Determine the [X, Y] coordinate at the center of the cell enclosing the given text.  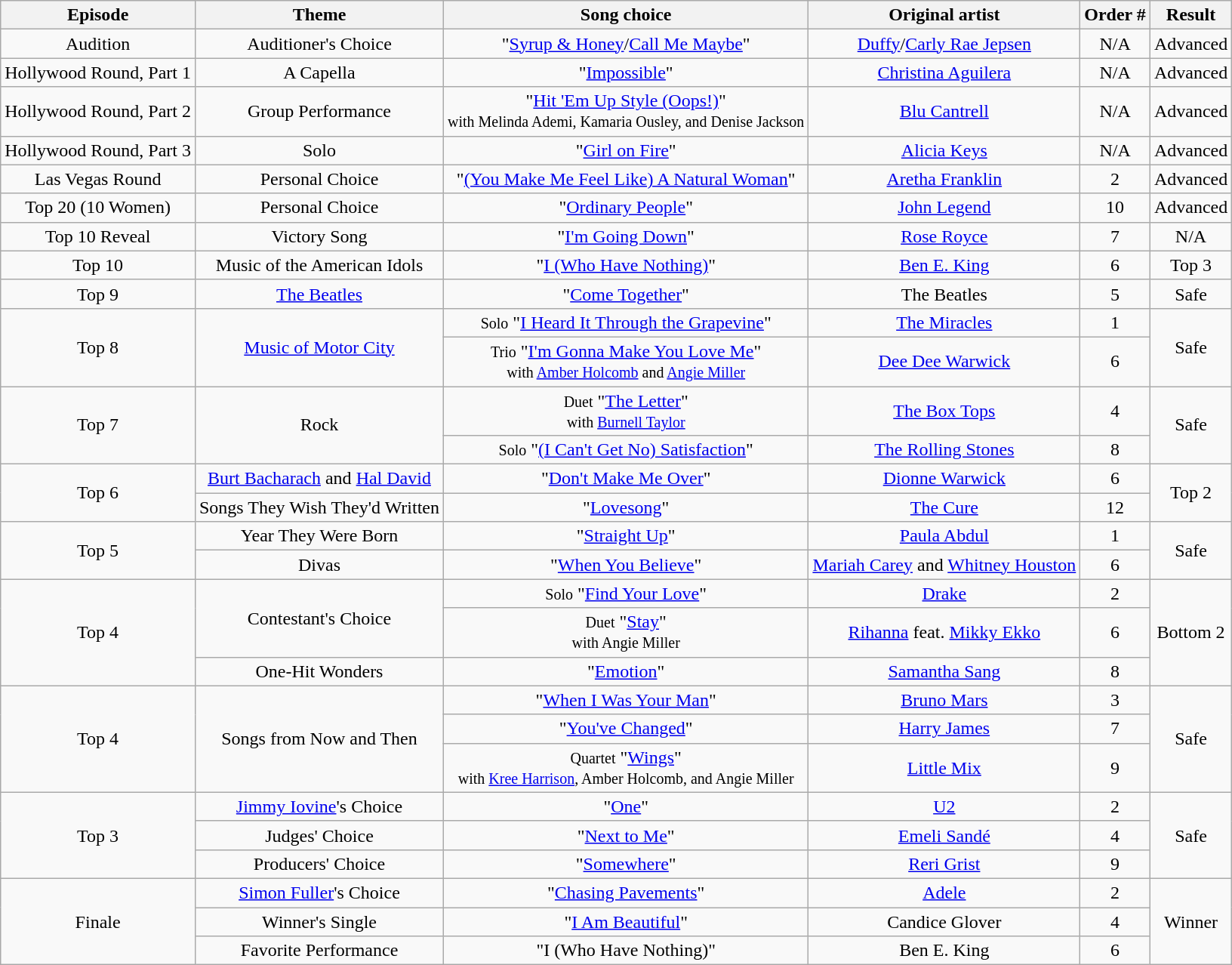
Solo "I Heard It Through the Grapevine" [627, 322]
Rose Royce [944, 236]
Harry James [944, 729]
Hollywood Round, Part 3 [98, 150]
Top 8 [98, 347]
Winner [1190, 921]
One-Hit Wonders [319, 671]
John Legend [944, 208]
Episode [98, 15]
Top 10 [98, 265]
Top 6 [98, 493]
Victory Song [319, 236]
Order # [1116, 15]
"Next to Me" [627, 835]
Jimmy Iovine's Choice [319, 806]
Solo "Find Your Love" [627, 593]
Song choice [627, 15]
Hollywood Round, Part 2 [98, 112]
Top 10 Reveal [98, 236]
Mariah Carey and Whitney Houston [944, 565]
Simon Fuller's Choice [319, 893]
Alicia Keys [944, 150]
Aretha Franklin [944, 179]
"Don't Make Me Over" [627, 479]
"Straight Up" [627, 536]
Solo "(I Can't Get No) Satisfaction" [627, 450]
Year They Were Born [319, 536]
Samantha Sang [944, 671]
Music of the American Idols [319, 265]
Quartet "Wings" with Kree Harrison, Amber Holcomb, and Angie Miller [627, 767]
Music of Motor City [319, 347]
Candice Glover [944, 922]
Dionne Warwick [944, 479]
"Somewhere" [627, 864]
Producers' Choice [319, 864]
Judges' Choice [319, 835]
Audition [98, 44]
Las Vegas Round [98, 179]
Theme [319, 15]
"When I Was Your Man" [627, 700]
Finale [98, 921]
Reri Grist [944, 864]
Songs from Now and Then [319, 738]
Rock [319, 426]
Paula Abdul [944, 536]
Duffy/Carly Rae Jepsen [944, 44]
Top 20 (10 Women) [98, 208]
"Chasing Pavements" [627, 893]
"Ordinary People" [627, 208]
U2 [944, 806]
Hollywood Round, Part 1 [98, 72]
"(You Make Me Feel Like) A Natural Woman" [627, 179]
10 [1116, 208]
"Girl on Fire" [627, 150]
Blu Cantrell [944, 112]
Adele [944, 893]
Solo [319, 150]
"Lovesong" [627, 507]
Drake [944, 593]
"I Am Beautiful" [627, 922]
Songs They Wish They'd Written [319, 507]
Bruno Mars [944, 700]
"Come Together" [627, 294]
5 [1116, 294]
"One" [627, 806]
Top 2 [1190, 493]
Top 9 [98, 294]
12 [1116, 507]
"Hit 'Em Up Style (Oops!)" with Melinda Ademi, Kamaria Ousley, and Denise Jackson [627, 112]
Little Mix [944, 767]
Winner's Single [319, 922]
Divas [319, 565]
Duet "Stay" with Angie Miller [627, 633]
Rihanna feat. Mikky Ekko [944, 633]
The Miracles [944, 322]
Bottom 2 [1190, 633]
Dee Dee Warwick [944, 361]
"Impossible" [627, 72]
"When You Believe" [627, 565]
Auditioner's Choice [319, 44]
Duet "The Letter" with Burnell Taylor [627, 411]
Burt Bacharach and Hal David [319, 479]
The Box Tops [944, 411]
Favorite Performance [319, 951]
"I'm Going Down" [627, 236]
Trio "I'm Gonna Make You Love Me" with Amber Holcomb and Angie Miller [627, 361]
Contestant's Choice [319, 618]
"Emotion" [627, 671]
The Cure [944, 507]
The Rolling Stones [944, 450]
Original artist [944, 15]
Top 5 [98, 550]
A Capella [319, 72]
Result [1190, 15]
Emeli Sandé [944, 835]
Group Performance [319, 112]
"You've Changed" [627, 729]
"Syrup & Honey/Call Me Maybe" [627, 44]
Christina Aguilera [944, 72]
Top 7 [98, 426]
3 [1116, 700]
